Determine the [X, Y] coordinate at the center of the cell enclosing the given text.  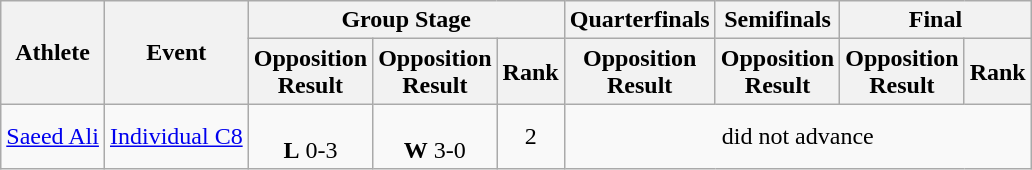
did not advance [798, 136]
Semifinals [777, 20]
Quarterfinals [640, 20]
2 [530, 136]
Event [176, 52]
L 0-3 [310, 136]
Saeed Ali [53, 136]
Final [936, 20]
Group Stage [406, 20]
Athlete [53, 52]
Individual C8 [176, 136]
W 3-0 [435, 136]
